Scan for the cell matching the given text and deliver its [X, Y] coordinate at center. 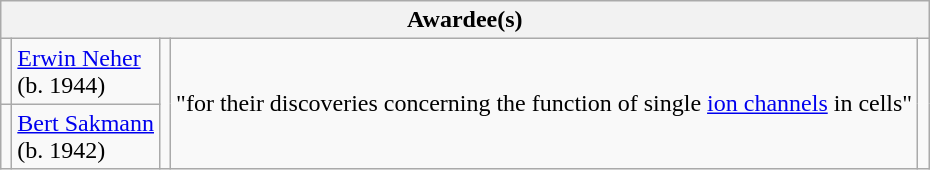
Erwin Neher(b. 1944) [86, 72]
Bert Sakmann(b. 1942) [86, 136]
Awardee(s) [465, 20]
"for their discoveries concerning the function of single ion channels in cells" [544, 104]
